Find where the given text appears and provide that cell's center as (X, Y) coordinate. 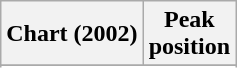
Chart (2002) (72, 34)
Peak position (189, 34)
